Determine the [x, y] coordinate at the center of the cell enclosing the given text.  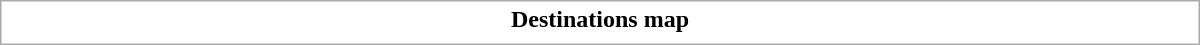
Destinations map [600, 19]
